Return the [X, Y] coordinate for the center point of the cell that contains the specified text.  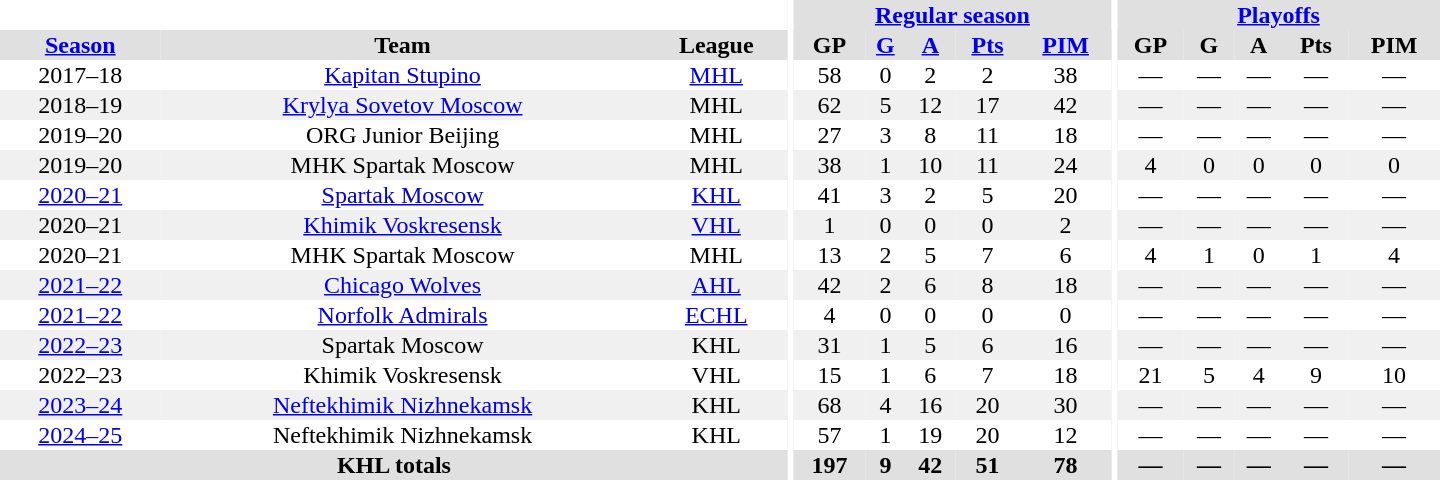
68 [829, 405]
17 [988, 105]
197 [829, 465]
15 [829, 375]
51 [988, 465]
Norfolk Admirals [403, 315]
Playoffs [1278, 15]
2017–18 [80, 75]
31 [829, 345]
KHL totals [394, 465]
AHL [716, 285]
League [716, 45]
27 [829, 135]
2018–19 [80, 105]
ORG Junior Beijing [403, 135]
62 [829, 105]
Team [403, 45]
24 [1066, 165]
58 [829, 75]
Krylya Sovetov Moscow [403, 105]
2023–24 [80, 405]
57 [829, 435]
13 [829, 255]
ECHL [716, 315]
2024–25 [80, 435]
30 [1066, 405]
41 [829, 195]
Regular season [952, 15]
Chicago Wolves [403, 285]
78 [1066, 465]
Season [80, 45]
19 [930, 435]
Kapitan Stupino [403, 75]
21 [1150, 375]
